Detect which cell encompasses the target text, then output its (x, y) center coordinate. 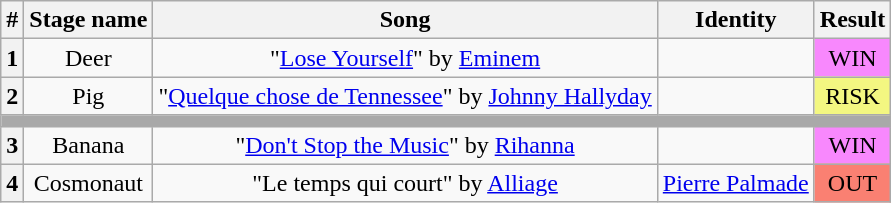
Stage name (88, 20)
OUT (852, 183)
Result (852, 20)
1 (12, 58)
Pierre Palmade (736, 183)
RISK (852, 96)
Pig (88, 96)
4 (12, 183)
Song (405, 20)
# (12, 20)
"Don't Stop the Music" by Rihanna (405, 145)
Banana (88, 145)
Cosmonaut (88, 183)
"Le temps qui court" by Alliage (405, 183)
"Lose Yourself" by Eminem (405, 58)
Deer (88, 58)
2 (12, 96)
"Quelque chose de Tennessee" by Johnny Hallyday (405, 96)
3 (12, 145)
Identity (736, 20)
